For the text-containing cell, return its midpoint in [x, y] coordinate format. 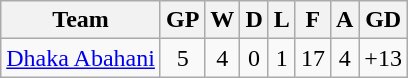
A [344, 20]
D [254, 20]
17 [312, 58]
GD [384, 20]
1 [282, 58]
GP [182, 20]
Team [81, 20]
5 [182, 58]
W [222, 20]
L [282, 20]
F [312, 20]
Dhaka Abahani [81, 58]
0 [254, 58]
+13 [384, 58]
